Identify which cell holds the provided text, then report its [X, Y] central coordinate. 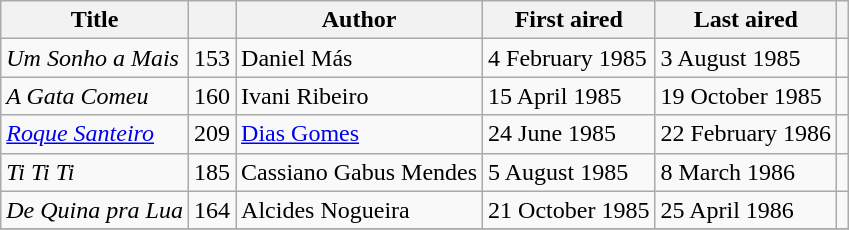
160 [212, 96]
19 October 1985 [746, 96]
Ti Ti Ti [95, 172]
Dias Gomes [360, 134]
3 August 1985 [746, 58]
8 March 1986 [746, 172]
First aired [569, 20]
A Gata Comeu [95, 96]
Cassiano Gabus Mendes [360, 172]
209 [212, 134]
Roque Santeiro [95, 134]
Um Sonho a Mais [95, 58]
De Quina pra Lua [95, 210]
25 April 1986 [746, 210]
Title [95, 20]
Last aired [746, 20]
22 February 1986 [746, 134]
Author [360, 20]
5 August 1985 [569, 172]
Daniel Más [360, 58]
Ivani Ribeiro [360, 96]
24 June 1985 [569, 134]
4 February 1985 [569, 58]
164 [212, 210]
21 October 1985 [569, 210]
185 [212, 172]
Alcides Nogueira [360, 210]
153 [212, 58]
15 April 1985 [569, 96]
